Scan for the cell matching the given text and deliver its (x, y) coordinate at center. 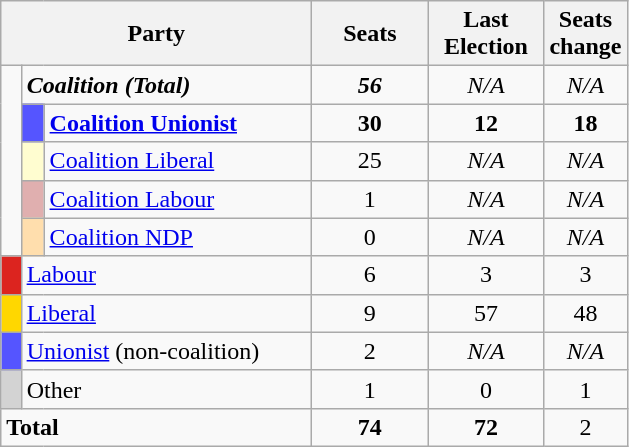
Coalition NDP (178, 237)
Seats change (586, 34)
Coalition Unionist (178, 123)
6 (370, 275)
72 (486, 427)
Other (166, 389)
Seats (370, 34)
Coalition (Total) (166, 85)
Coalition Liberal (178, 161)
57 (486, 313)
Total (156, 427)
25 (370, 161)
Unionist (non-coalition) (166, 351)
Last Election (486, 34)
56 (370, 85)
Labour (166, 275)
18 (586, 123)
Coalition Labour (178, 199)
30 (370, 123)
48 (586, 313)
12 (486, 123)
Liberal (166, 313)
74 (370, 427)
9 (370, 313)
Party (156, 34)
